Detect which cell encompasses the target text, then output its [X, Y] center coordinate. 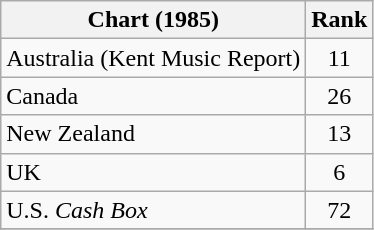
11 [340, 58]
6 [340, 172]
26 [340, 96]
Australia (Kent Music Report) [154, 58]
UK [154, 172]
72 [340, 210]
Chart (1985) [154, 20]
Canada [154, 96]
U.S. Cash Box [154, 210]
New Zealand [154, 134]
Rank [340, 20]
13 [340, 134]
